Locate the cell with the specified text and output its [X, Y] center coordinate. 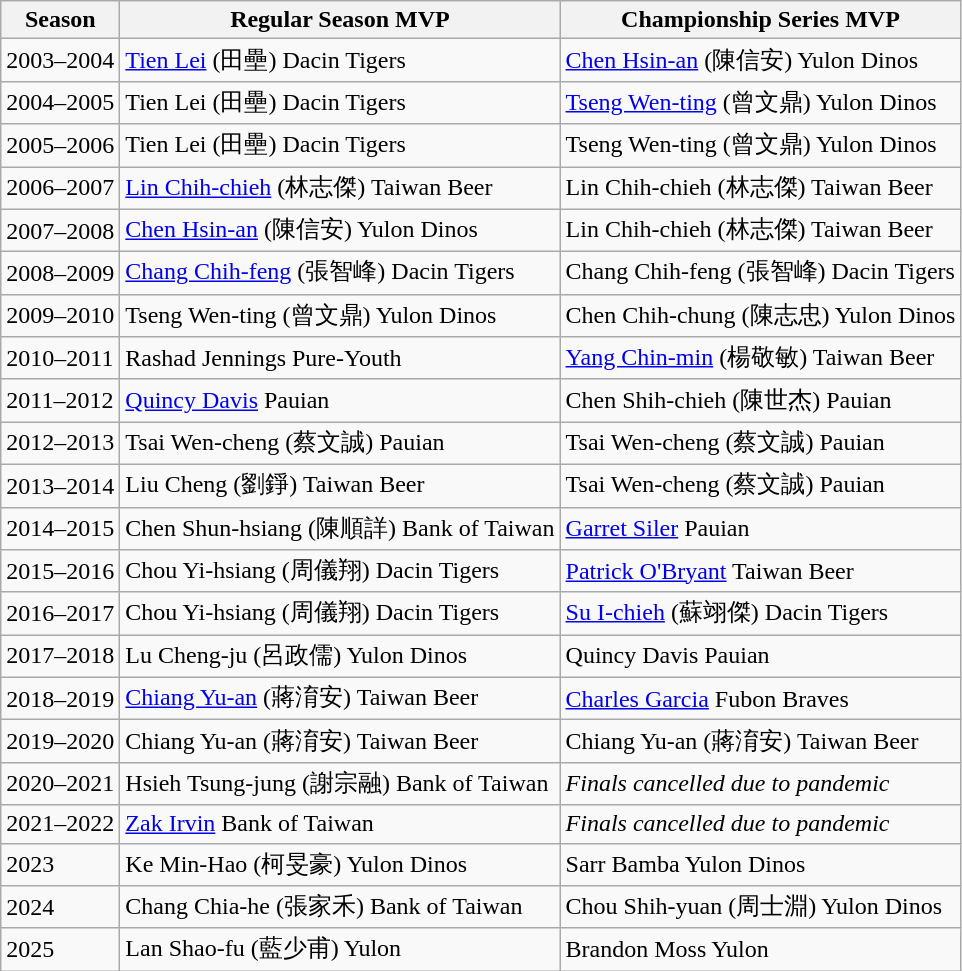
Brandon Moss Yulon [760, 950]
2011–2012 [60, 400]
Championship Series MVP [760, 20]
Lan Shao-fu (藍少甫) Yulon [340, 950]
Garret Siler Pauian [760, 528]
Chen Chih-chung (陳志忠) Yulon Dinos [760, 316]
2014–2015 [60, 528]
Season [60, 20]
Chen Shih-chieh (陳世杰) Pauian [760, 400]
2020–2021 [60, 784]
Ke Min-Hao (柯旻豪) Yulon Dinos [340, 864]
2007–2008 [60, 230]
2012–2013 [60, 444]
2013–2014 [60, 486]
2018–2019 [60, 698]
2023 [60, 864]
2016–2017 [60, 614]
Patrick O'Bryant Taiwan Beer [760, 572]
2017–2018 [60, 656]
2015–2016 [60, 572]
2005–2006 [60, 146]
Sarr Bamba Yulon Dinos [760, 864]
Su I-chieh (蘇翊傑) Dacin Tigers [760, 614]
Hsieh Tsung-jung (謝宗融) Bank of Taiwan [340, 784]
Regular Season MVP [340, 20]
Lu Cheng-ju (呂政儒) Yulon Dinos [340, 656]
Chen Shun-hsiang (陳順詳) Bank of Taiwan [340, 528]
2010–2011 [60, 358]
2008–2009 [60, 274]
Charles Garcia Fubon Braves [760, 698]
Chou Shih-yuan (周士淵) Yulon Dinos [760, 908]
Zak Irvin Bank of Taiwan [340, 824]
2006–2007 [60, 188]
2003–2004 [60, 60]
Liu Cheng (劉錚) Taiwan Beer [340, 486]
Chang Chia-he (張家禾) Bank of Taiwan [340, 908]
2024 [60, 908]
2019–2020 [60, 742]
Yang Chin-min (楊敬敏) Taiwan Beer [760, 358]
2025 [60, 950]
2009–2010 [60, 316]
2004–2005 [60, 102]
2021–2022 [60, 824]
Rashad Jennings Pure-Youth [340, 358]
